Pinpoint the cell where the given text exists, returning its [X, Y] midpoint coordinate. 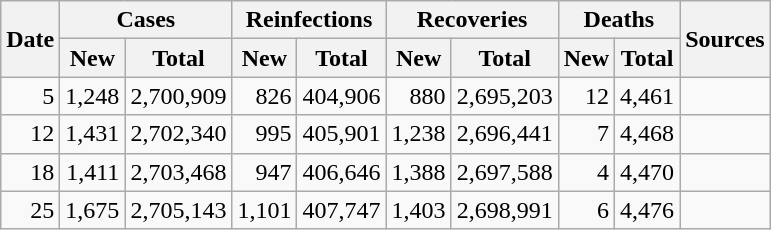
4 [586, 172]
Sources [726, 39]
2,700,909 [178, 96]
4,470 [648, 172]
25 [30, 210]
880 [418, 96]
2,698,991 [504, 210]
1,431 [92, 134]
6 [586, 210]
2,702,340 [178, 134]
1,388 [418, 172]
5 [30, 96]
2,695,203 [504, 96]
2,697,588 [504, 172]
947 [264, 172]
826 [264, 96]
4,468 [648, 134]
1,675 [92, 210]
2,703,468 [178, 172]
18 [30, 172]
406,646 [342, 172]
1,248 [92, 96]
Recoveries [472, 20]
Date [30, 39]
1,411 [92, 172]
4,476 [648, 210]
1,238 [418, 134]
2,696,441 [504, 134]
7 [586, 134]
404,906 [342, 96]
407,747 [342, 210]
2,705,143 [178, 210]
1,403 [418, 210]
Deaths [618, 20]
Reinfections [309, 20]
Cases [146, 20]
405,901 [342, 134]
1,101 [264, 210]
995 [264, 134]
4,461 [648, 96]
